Pinpoint the cell where the given text exists, returning its (x, y) midpoint coordinate. 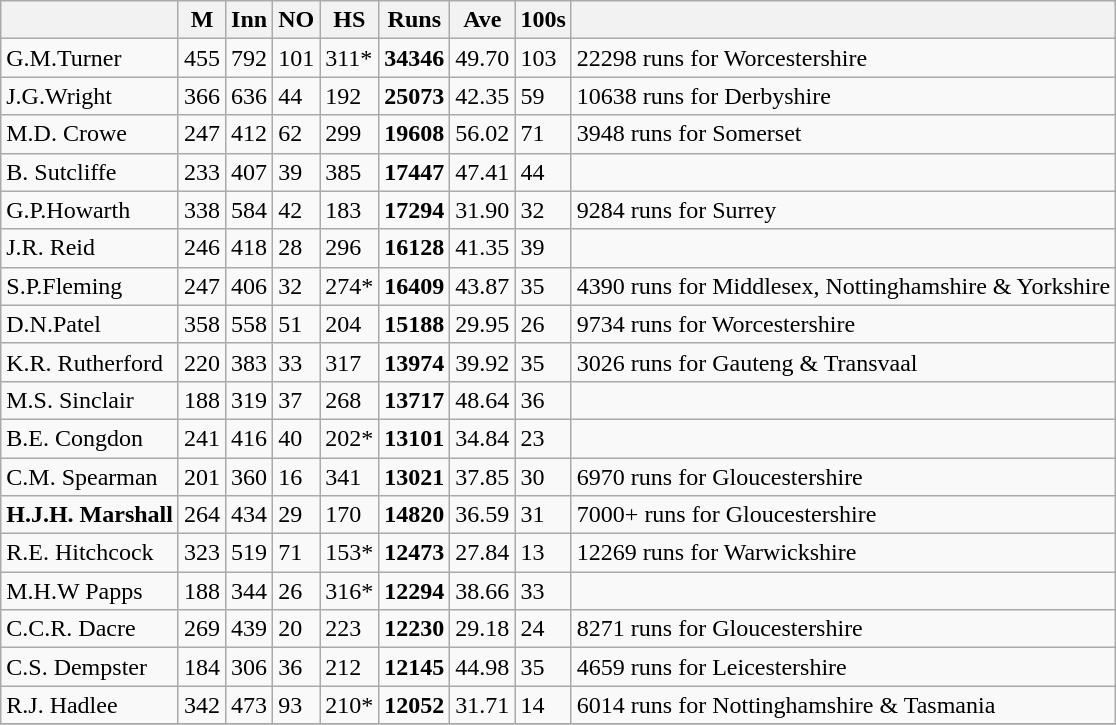
NO (296, 20)
Ave (482, 20)
383 (250, 362)
62 (296, 134)
13 (543, 553)
B. Sutcliffe (90, 172)
49.70 (482, 58)
37.85 (482, 477)
366 (202, 96)
M (202, 20)
101 (296, 58)
17447 (414, 172)
418 (250, 248)
317 (350, 362)
C.C.R. Dacre (90, 629)
30 (543, 477)
202* (350, 438)
153* (350, 553)
316* (350, 591)
14 (543, 705)
93 (296, 705)
192 (350, 96)
34346 (414, 58)
20 (296, 629)
223 (350, 629)
G.P.Howarth (90, 210)
29.95 (482, 324)
342 (202, 705)
13717 (414, 400)
9284 runs for Surrey (843, 210)
100s (543, 20)
274* (350, 286)
344 (250, 591)
36.59 (482, 515)
434 (250, 515)
19608 (414, 134)
Runs (414, 20)
44.98 (482, 667)
51 (296, 324)
323 (202, 553)
4390 runs for Middlesex, Nottinghamshire & Yorkshire (843, 286)
15188 (414, 324)
42 (296, 210)
183 (350, 210)
29.18 (482, 629)
24 (543, 629)
792 (250, 58)
13101 (414, 438)
636 (250, 96)
28 (296, 248)
31 (543, 515)
246 (202, 248)
37 (296, 400)
170 (350, 515)
16409 (414, 286)
56.02 (482, 134)
8271 runs for Gloucestershire (843, 629)
233 (202, 172)
J.R. Reid (90, 248)
C.S. Dempster (90, 667)
43.87 (482, 286)
7000+ runs for Gloucestershire (843, 515)
241 (202, 438)
12269 runs for Warwickshire (843, 553)
12145 (414, 667)
519 (250, 553)
38.66 (482, 591)
306 (250, 667)
385 (350, 172)
M.S. Sinclair (90, 400)
42.35 (482, 96)
48.64 (482, 400)
27.84 (482, 553)
H.J.H. Marshall (90, 515)
201 (202, 477)
C.M. Spearman (90, 477)
360 (250, 477)
268 (350, 400)
40 (296, 438)
R.J. Hadlee (90, 705)
47.41 (482, 172)
210* (350, 705)
12473 (414, 553)
455 (202, 58)
B.E. Congdon (90, 438)
25073 (414, 96)
558 (250, 324)
212 (350, 667)
584 (250, 210)
S.P.Fleming (90, 286)
12052 (414, 705)
Inn (250, 20)
31.90 (482, 210)
439 (250, 629)
22298 runs for Worcestershire (843, 58)
R.E. Hitchcock (90, 553)
407 (250, 172)
204 (350, 324)
412 (250, 134)
K.R. Rutherford (90, 362)
269 (202, 629)
319 (250, 400)
341 (350, 477)
3948 runs for Somerset (843, 134)
16128 (414, 248)
29 (296, 515)
M.H.W Papps (90, 591)
13021 (414, 477)
13974 (414, 362)
59 (543, 96)
16 (296, 477)
311* (350, 58)
34.84 (482, 438)
M.D. Crowe (90, 134)
9734 runs for Worcestershire (843, 324)
31.71 (482, 705)
416 (250, 438)
41.35 (482, 248)
17294 (414, 210)
12230 (414, 629)
6970 runs for Gloucestershire (843, 477)
3026 runs for Gauteng & Transvaal (843, 362)
HS (350, 20)
264 (202, 515)
14820 (414, 515)
12294 (414, 591)
358 (202, 324)
220 (202, 362)
406 (250, 286)
23 (543, 438)
G.M.Turner (90, 58)
39.92 (482, 362)
299 (350, 134)
4659 runs for Leicestershire (843, 667)
6014 runs for Nottinghamshire & Tasmania (843, 705)
338 (202, 210)
103 (543, 58)
D.N.Patel (90, 324)
10638 runs for Derbyshire (843, 96)
184 (202, 667)
296 (350, 248)
473 (250, 705)
J.G.Wright (90, 96)
